Identify which cell holds the provided text, then report its [X, Y] central coordinate. 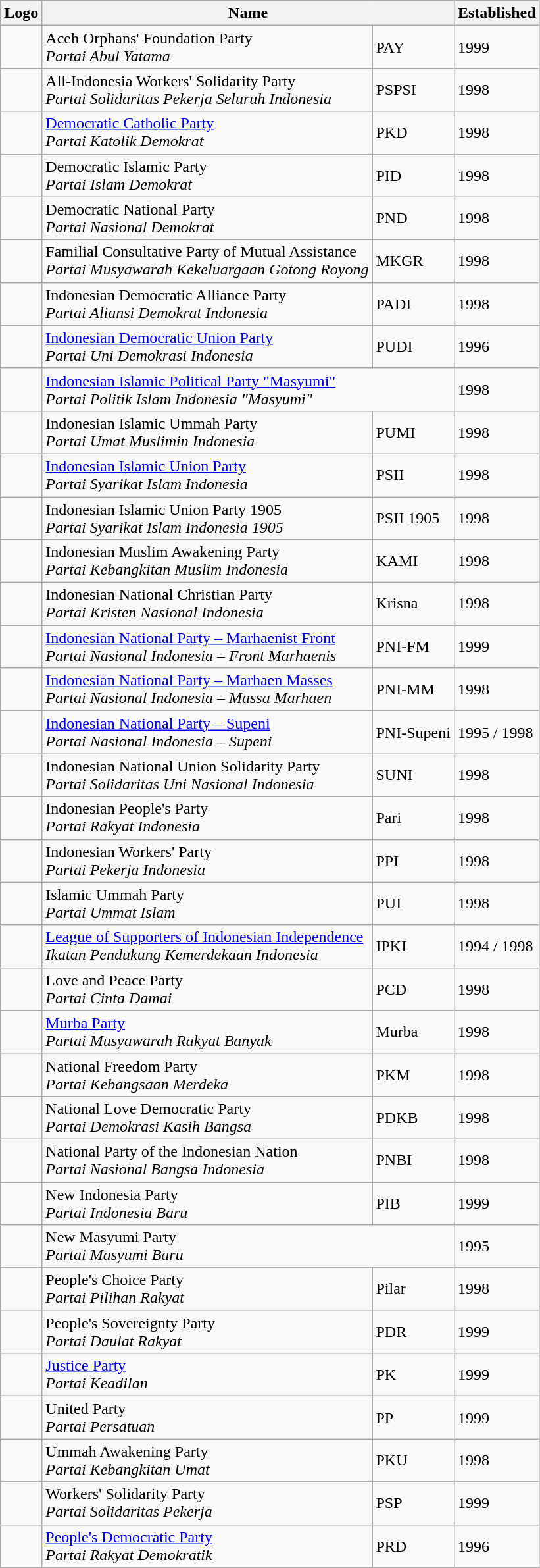
National Freedom Party Partai Kebangsaan Merdeka [207, 1074]
Ummah Awakening Party Partai Kebangkitan Umat [207, 1460]
PUDI [413, 346]
Familial Consultative Party of Mutual Assistance Partai Musyawarah Kekeluargaan Gotong Royong [207, 261]
PND [413, 219]
PNI-Supeni [413, 732]
PSII 1905 [413, 517]
Workers' Solidarity Party Partai Solidaritas Pekerja [207, 1503]
Justice PartyPartai Keadilan [207, 1374]
New Masyumi PartyPartai Masyumi Baru [249, 1247]
Democratic Islamic Party Partai Islam Demokrat [207, 175]
Pilar [413, 1289]
Murba [413, 1032]
Democratic National PartyPartai Nasional Demokrat [207, 219]
PID [413, 175]
Aceh Orphans' Foundation Party Partai Abul Yatama [207, 47]
Love and Peace Party Partai Cinta Damai [207, 989]
PAY [413, 47]
IPKI [413, 947]
Indonesian Islamic Union PartyPartai Syarikat Islam Indonesia [207, 475]
Indonesian National Party – Marhaen Masses Partai Nasional Indonesia – Massa Marhaen [207, 690]
People's Choice Party Partai Pilihan Rakyat [207, 1289]
Indonesian Islamic Union Party 1905 Partai Syarikat Islam Indonesia 1905 [207, 517]
Indonesian Democratic Union Party Partai Uni Demokrasi Indonesia [207, 346]
PDR [413, 1332]
League of Supporters of Indonesian Independence Ikatan Pendukung Kemerdekaan Indonesia [207, 947]
PIB [413, 1203]
PUI [413, 903]
PKM [413, 1074]
MKGR [413, 261]
All-Indonesia Workers' Solidarity Party Partai Solidaritas Pekerja Seluruh Indonesia [207, 90]
PADI [413, 304]
Islamic Ummah Party Partai Ummat Islam [207, 903]
Murba Party Partai Musyawarah Rakyat Banyak [207, 1032]
PNBI [413, 1160]
PPI [413, 861]
PKU [413, 1460]
Name [249, 13]
SUNI [413, 775]
PSPSI [413, 90]
1994 / 1998 [497, 947]
New Indonesia PartyPartai Indonesia Baru [207, 1203]
1995 / 1998 [497, 732]
Indonesian Muslim Awakening Party Partai Kebangkitan Muslim Indonesia [207, 561]
PKD [413, 133]
PK [413, 1374]
United PartyPartai Persatuan [207, 1418]
Indonesian National Union Solidarity PartyPartai Solidaritas Uni Nasional Indonesia [207, 775]
KAMI [413, 561]
PNI-FM [413, 646]
Indonesian Democratic Alliance Party Partai Aliansi Demokrat Indonesia [207, 304]
PSP [413, 1503]
Pari [413, 818]
1995 [497, 1247]
Indonesian Islamic Ummah Party Partai Umat Muslimin Indonesia [207, 432]
Indonesian Workers' Party Partai Pekerja Indonesia [207, 861]
National Party of the Indonesian Nation Partai Nasional Bangsa Indonesia [207, 1160]
Indonesian People's Party Partai Rakyat Indonesia [207, 818]
PCD [413, 989]
Established [497, 13]
PUMI [413, 432]
People's Sovereignty PartyPartai Daulat Rakyat [207, 1332]
PRD [413, 1546]
PDKB [413, 1118]
National Love Democratic PartyPartai Demokrasi Kasih Bangsa [207, 1118]
Indonesian Islamic Political Party "Masyumi"Partai Politik Islam Indonesia "Masyumi" [249, 390]
PSII [413, 475]
Indonesian National Party – Supeni Partai Nasional Indonesia – Supeni [207, 732]
PP [413, 1418]
Logo [21, 13]
Indonesian National Christian Party Partai Kristen Nasional Indonesia [207, 604]
Democratic Catholic Party Partai Katolik Demokrat [207, 133]
Krisna [413, 604]
Indonesian National Party – Marhaenist FrontPartai Nasional Indonesia – Front Marhaenis [207, 646]
People's Democratic PartyPartai Rakyat Demokratik [207, 1546]
PNI-MM [413, 690]
